Determine the (x, y) coordinate at the center of the cell enclosing the given text.  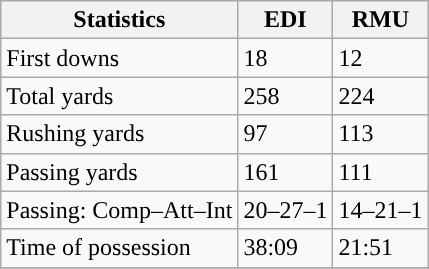
224 (380, 96)
RMU (380, 20)
161 (286, 172)
258 (286, 96)
38:09 (286, 248)
Statistics (120, 20)
Passing: Comp–Att–Int (120, 210)
EDI (286, 20)
12 (380, 58)
21:51 (380, 248)
113 (380, 134)
Time of possession (120, 248)
First downs (120, 58)
Total yards (120, 96)
111 (380, 172)
Passing yards (120, 172)
Rushing yards (120, 134)
97 (286, 134)
20–27–1 (286, 210)
14–21–1 (380, 210)
18 (286, 58)
